From the cell containing the given text, extract its center point as (X, Y) coordinate. 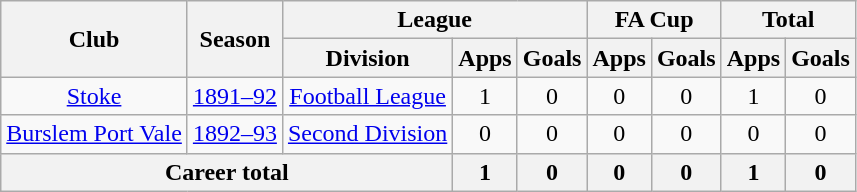
FA Cup (654, 20)
Season (234, 39)
1892–93 (234, 134)
Second Division (367, 134)
Total (788, 20)
Club (94, 39)
1891–92 (234, 96)
Football League (367, 96)
Burslem Port Vale (94, 134)
League (434, 20)
Career total (227, 172)
Division (367, 58)
Stoke (94, 96)
